Detect which cell encompasses the target text, then output its (x, y) center coordinate. 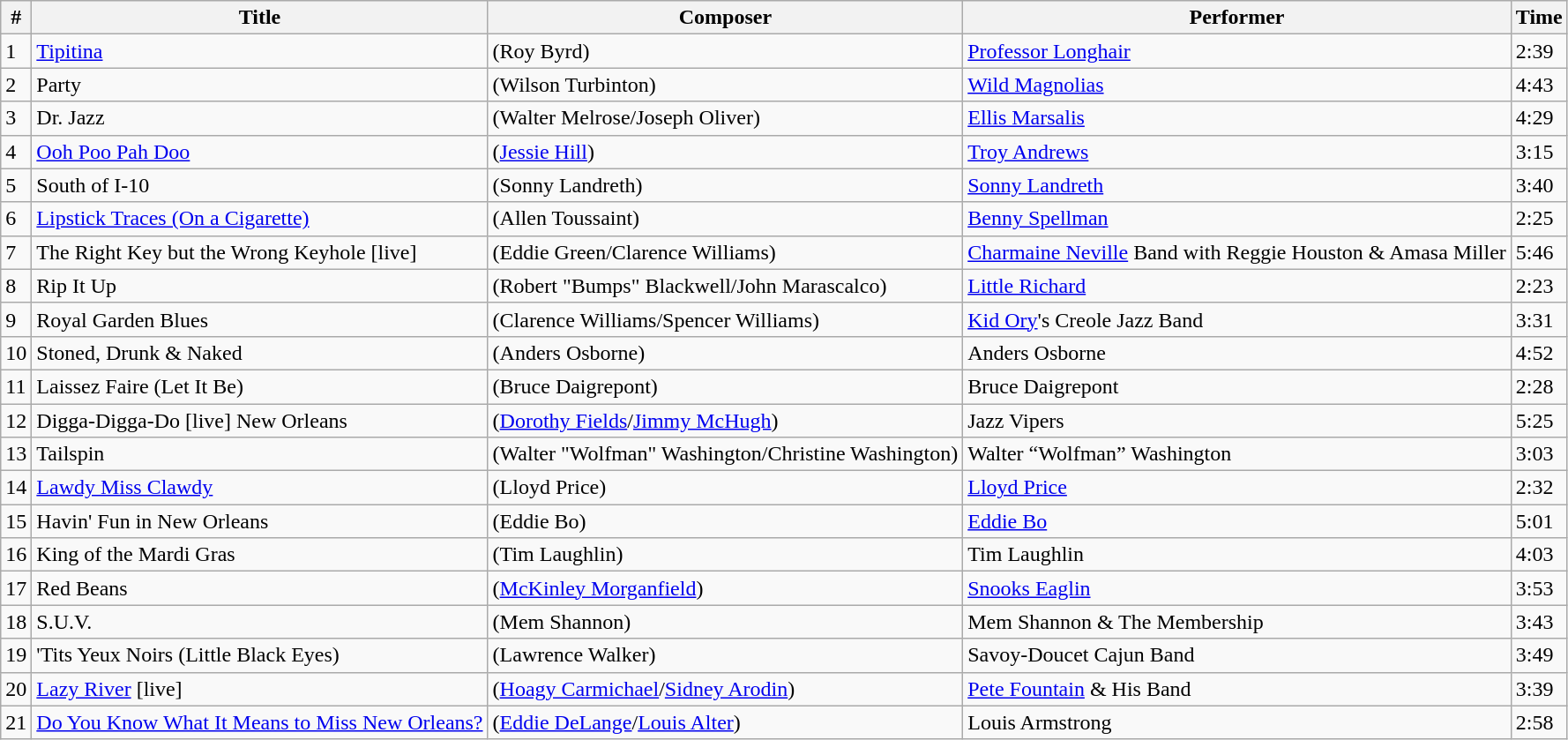
Do You Know What It Means to Miss New Orleans? (259, 722)
5 (16, 185)
Time (1539, 18)
(McKinley Morganfield) (725, 588)
12 (16, 421)
(Eddie Green/Clarence Williams) (725, 252)
Ooh Poo Pah Doo (259, 152)
Lipstick Traces (On a Cigarette) (259, 219)
4:43 (1539, 85)
(Sonny Landreth) (725, 185)
19 (16, 655)
4:52 (1539, 353)
Red Beans (259, 588)
3 (16, 118)
Lawdy Miss Clawdy (259, 488)
Performer (1237, 18)
15 (16, 521)
Savoy-Doucet Cajun Band (1237, 655)
Laissez Faire (Let It Be) (259, 386)
Rip It Up (259, 286)
(Anders Osborne) (725, 353)
2:58 (1539, 722)
(Allen Toussaint) (725, 219)
Tailspin (259, 454)
(Tim Laughlin) (725, 555)
5:01 (1539, 521)
Royal Garden Blues (259, 319)
Anders Osborne (1237, 353)
Little Richard (1237, 286)
Lazy River [live] (259, 689)
Troy Andrews (1237, 152)
Professor Longhair (1237, 51)
3:15 (1539, 152)
Dr. Jazz (259, 118)
(Clarence Williams/Spencer Williams) (725, 319)
(Eddie DeLange/Louis Alter) (725, 722)
Jazz Vipers (1237, 421)
10 (16, 353)
20 (16, 689)
Louis Armstrong (1237, 722)
(Bruce Daigrepont) (725, 386)
2:23 (1539, 286)
Stoned, Drunk & Naked (259, 353)
Composer (725, 18)
Charmaine Neville Band with Reggie Houston & Amasa Miller (1237, 252)
2 (16, 85)
18 (16, 622)
Snooks Eaglin (1237, 588)
(Eddie Bo) (725, 521)
(Hoagy Carmichael/Sidney Arodin) (725, 689)
21 (16, 722)
1 (16, 51)
Digga-Digga-Do [live] New Orleans (259, 421)
(Walter Melrose/Joseph Oliver) (725, 118)
3:31 (1539, 319)
2:39 (1539, 51)
4 (16, 152)
Ellis Marsalis (1237, 118)
3:40 (1539, 185)
Kid Ory's Creole Jazz Band (1237, 319)
Pete Fountain & His Band (1237, 689)
4:03 (1539, 555)
5:25 (1539, 421)
(Lawrence Walker) (725, 655)
3:03 (1539, 454)
(Mem Shannon) (725, 622)
Benny Spellman (1237, 219)
(Lloyd Price) (725, 488)
(Wilson Turbinton) (725, 85)
Lloyd Price (1237, 488)
14 (16, 488)
(Robert "Bumps" Blackwell/John Marascalco) (725, 286)
8 (16, 286)
Mem Shannon & The Membership (1237, 622)
# (16, 18)
2:32 (1539, 488)
2:28 (1539, 386)
(Jessie Hill) (725, 152)
Sonny Landreth (1237, 185)
2:25 (1539, 219)
Bruce Daigrepont (1237, 386)
3:53 (1539, 588)
Walter “Wolfman” Washington (1237, 454)
(Walter "Wolfman" Washington/Christine Washington) (725, 454)
3:49 (1539, 655)
5:46 (1539, 252)
'Tits Yeux Noirs (Little Black Eyes) (259, 655)
4:29 (1539, 118)
Havin' Fun in New Orleans (259, 521)
The Right Key but the Wrong Keyhole [live] (259, 252)
S.U.V. (259, 622)
South of I-10 (259, 185)
9 (16, 319)
Title (259, 18)
Eddie Bo (1237, 521)
3:43 (1539, 622)
Tipitina (259, 51)
13 (16, 454)
6 (16, 219)
16 (16, 555)
(Roy Byrd) (725, 51)
3:39 (1539, 689)
Tim Laughlin (1237, 555)
17 (16, 588)
7 (16, 252)
King of the Mardi Gras (259, 555)
Wild Magnolias (1237, 85)
(Dorothy Fields/Jimmy McHugh) (725, 421)
11 (16, 386)
Party (259, 85)
